Find where the given text appears and provide that cell's center as (X, Y) coordinate. 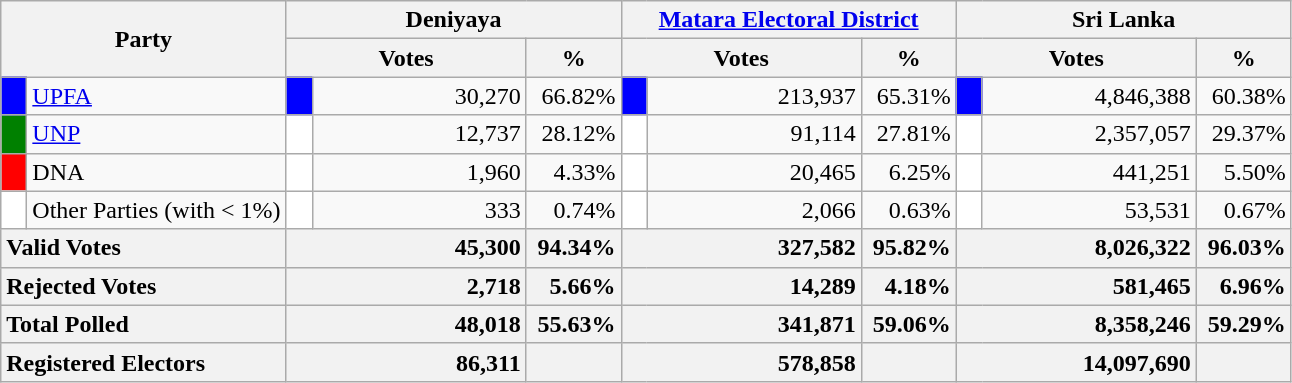
29.37% (1244, 134)
14,289 (741, 286)
213,937 (754, 96)
2,066 (754, 210)
581,465 (1076, 286)
6.96% (1244, 286)
59.29% (1244, 324)
5.66% (574, 286)
95.82% (908, 248)
Rejected Votes (144, 286)
Other Parties (with < 1%) (156, 210)
327,582 (741, 248)
86,311 (406, 362)
53,531 (1089, 210)
Matara Electoral District (788, 20)
27.81% (908, 134)
12,737 (419, 134)
8,026,322 (1076, 248)
Sri Lanka (1124, 20)
Valid Votes (144, 248)
Party (144, 39)
6.25% (908, 172)
48,018 (406, 324)
UNP (156, 134)
2,357,057 (1089, 134)
20,465 (754, 172)
60.38% (1244, 96)
Total Polled (144, 324)
333 (419, 210)
578,858 (741, 362)
45,300 (406, 248)
0.63% (908, 210)
UPFA (156, 96)
14,097,690 (1076, 362)
94.34% (574, 248)
30,270 (419, 96)
DNA (156, 172)
59.06% (908, 324)
4.33% (574, 172)
91,114 (754, 134)
441,251 (1089, 172)
96.03% (1244, 248)
Deniyaya (454, 20)
4,846,388 (1089, 96)
28.12% (574, 134)
4.18% (908, 286)
65.31% (908, 96)
5.50% (1244, 172)
55.63% (574, 324)
341,871 (741, 324)
0.67% (1244, 210)
Registered Electors (144, 362)
66.82% (574, 96)
0.74% (574, 210)
1,960 (419, 172)
2,718 (406, 286)
8,358,246 (1076, 324)
